Capture the cell that displays the provided text and extract its (X, Y) central coordinate. 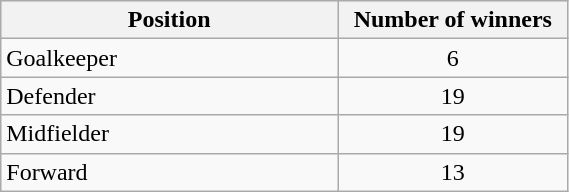
Goalkeeper (170, 58)
Forward (170, 172)
Midfielder (170, 134)
Defender (170, 96)
Number of winners (453, 20)
Position (170, 20)
6 (453, 58)
13 (453, 172)
